Pinpoint the cell where the given text exists, returning its [x, y] midpoint coordinate. 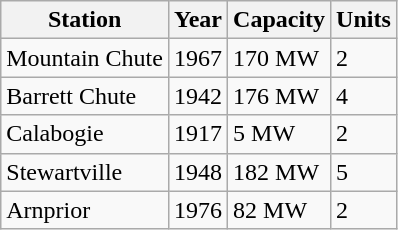
Arnprior [85, 210]
4 [364, 96]
Units [364, 20]
Barrett Chute [85, 96]
Stewartville [85, 172]
Capacity [280, 20]
182 MW [280, 172]
5 MW [280, 134]
170 MW [280, 58]
1948 [198, 172]
Calabogie [85, 134]
Year [198, 20]
1967 [198, 58]
1976 [198, 210]
Station [85, 20]
176 MW [280, 96]
1942 [198, 96]
5 [364, 172]
1917 [198, 134]
Mountain Chute [85, 58]
82 MW [280, 210]
